Locate the cell with the specified text and output its [x, y] center coordinate. 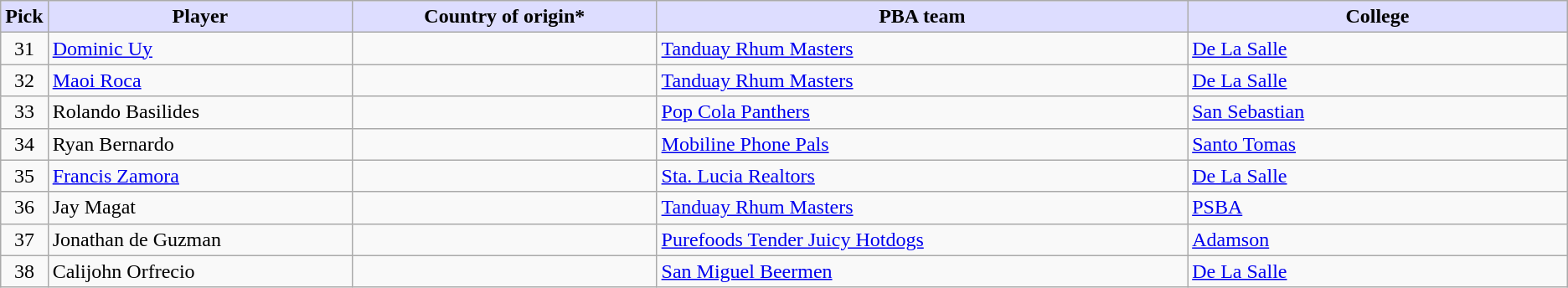
Sta. Lucia Realtors [922, 176]
San Sebastian [1378, 112]
College [1378, 17]
Rolando Basilides [200, 112]
Pick [24, 17]
Adamson [1378, 239]
Dominic Uy [200, 49]
34 [24, 144]
PBA team [922, 17]
Francis Zamora [200, 176]
Pop Cola Panthers [922, 112]
Jay Magat [200, 208]
Santo Tomas [1378, 144]
Jonathan de Guzman [200, 239]
Purefoods Tender Juicy Hotdogs [922, 239]
32 [24, 80]
35 [24, 176]
Calijohn Orfrecio [200, 271]
Player [200, 17]
38 [24, 271]
31 [24, 49]
33 [24, 112]
Country of origin* [504, 17]
36 [24, 208]
37 [24, 239]
San Miguel Beermen [922, 271]
Ryan Bernardo [200, 144]
Mobiline Phone Pals [922, 144]
PSBA [1378, 208]
Maoi Roca [200, 80]
